Determine the [x, y] coordinate at the center of the cell enclosing the given text.  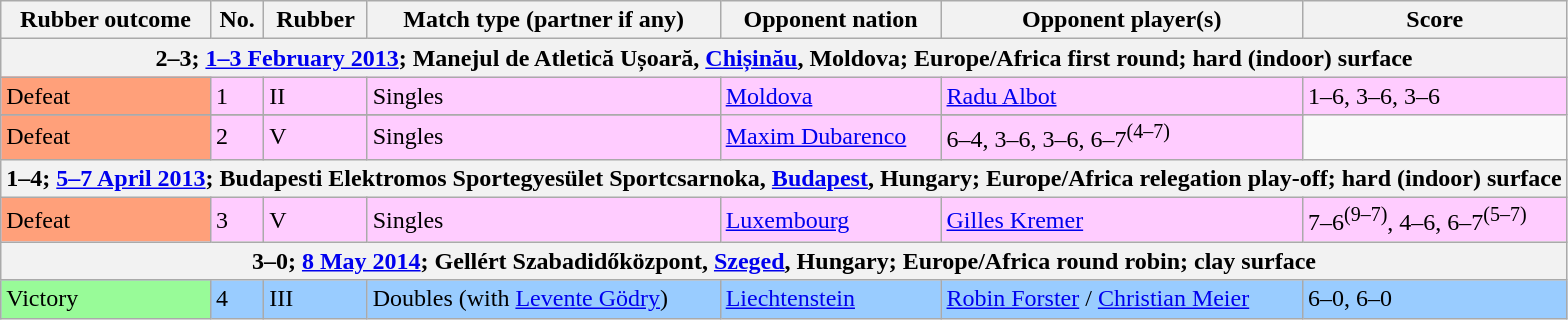
6–0, 6–0 [1434, 299]
2–3; 1–3 February 2013; Manejul de Atletică Ușoară, Chișinău, Moldova; Europe/Africa first round; hard (indoor) surface [784, 58]
Moldova [830, 96]
III [316, 299]
2 [236, 138]
Radu Albot [1122, 96]
1 [236, 96]
Liechtenstein [830, 299]
6–4, 3–6, 3–6, 6–7(4–7) [1122, 138]
No. [236, 20]
Gilles Kremer [1122, 220]
Opponent nation [830, 20]
1–6, 3–6, 3–6 [1434, 96]
Robin Forster / Christian Meier [1122, 299]
Rubber [316, 20]
Score [1434, 20]
Rubber outcome [106, 20]
II [316, 96]
Luxembourg [830, 220]
Victory [106, 299]
7–6(9–7), 4–6, 6–7(5–7) [1434, 220]
Maxim Dubarenco [830, 138]
Doubles (with Levente Gödry) [544, 299]
3 [236, 220]
Match type (partner if any) [544, 20]
3–0; 8 May 2014; Gellért Szabadidőközpont, Szeged, Hungary; Europe/Africa round robin; clay surface [784, 261]
4 [236, 299]
1–4; 5–7 April 2013; Budapesti Elektromos Sportegyesület Sportcsarnoka, Budapest, Hungary; Europe/Africa relegation play-off; hard (indoor) surface [784, 178]
Opponent player(s) [1122, 20]
